Extract the [X, Y] coordinate from the center of the cell holding the provided text.  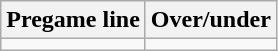
Pregame line [74, 20]
Over/under [210, 20]
